Locate the cell with the specified text and output its (X, Y) center coordinate. 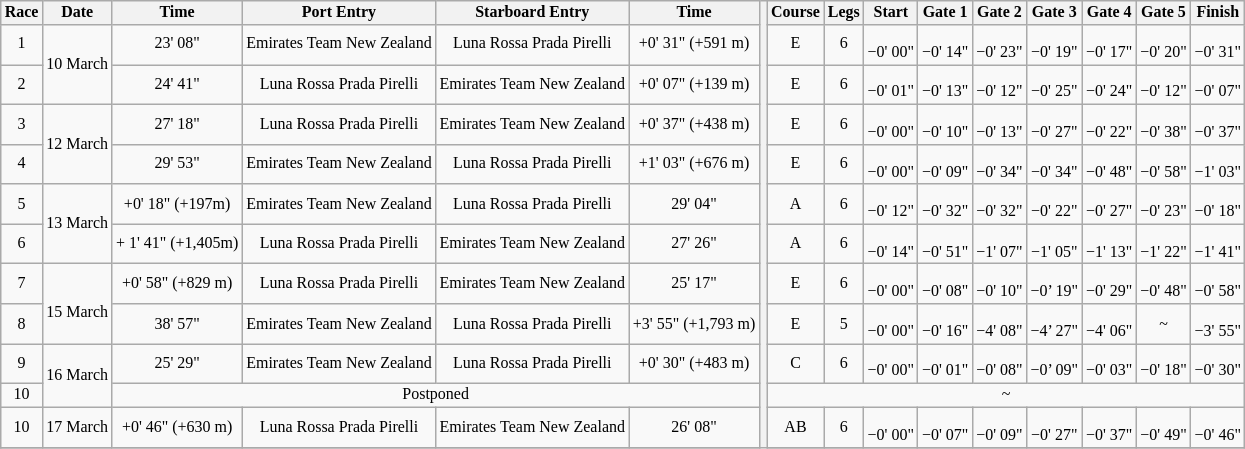
Gate 1 (945, 12)
Port Entry (338, 12)
−0’ 09" (1055, 363)
−4' 06" (1109, 324)
−3' 55" (1218, 324)
+0' 18" (+197m) (177, 204)
26' 08" (694, 427)
16 March (77, 375)
−1' 13" (1109, 244)
+1' 03" (+676 m) (694, 164)
+0' 07" (+139 m) (694, 84)
AB (796, 427)
−0' 49" (1163, 427)
1 (22, 44)
Race (22, 12)
−0' 38" (1163, 124)
+0' 31" (+591 m) (694, 44)
−0' 03" (1109, 363)
−0' 25" (1055, 84)
25' 17" (694, 284)
25' 29" (177, 363)
7 (22, 284)
17 March (77, 427)
38' 57" (177, 324)
9 (22, 363)
−0' 31" (1218, 44)
Gate 5 (1163, 12)
−0’ 19" (1055, 284)
2 (22, 84)
13 March (77, 224)
−0' 19" (1055, 44)
29' 53" (177, 164)
+ 1' 41" (+1,405m) (177, 244)
Gate 3 (1055, 12)
Finish (1218, 12)
−0' 24" (1109, 84)
+0' 46" (+630 m) (177, 427)
Postponed (436, 395)
29' 04" (694, 204)
−1' 07" (999, 244)
23' 08" (177, 44)
C (796, 363)
Start (891, 12)
−1' 41" (1218, 244)
−4' 08" (999, 324)
3 (22, 124)
10 March (77, 64)
Gate 2 (999, 12)
8 (22, 324)
−0' 29" (1109, 284)
−1' 22" (1163, 244)
−4’ 27" (1055, 324)
Date (77, 12)
−0' 30" (1218, 363)
+0' 58" (+829 m) (177, 284)
+0' 30" (+483 m) (694, 363)
Legs (844, 12)
12 March (77, 144)
−0' 20" (1163, 44)
−1' 05" (1055, 244)
−1' 03" (1218, 164)
Gate 4 (1109, 12)
24' 41" (177, 84)
+3' 55" (+1,793 m) (694, 324)
Starboard Entry (532, 12)
Course (796, 12)
27' 26" (694, 244)
−0' 17" (1109, 44)
15 March (77, 304)
−0' 51" (945, 244)
−0' 16" (945, 324)
+0' 37" (+438 m) (694, 124)
−0' 46" (1218, 427)
4 (22, 164)
27' 18" (177, 124)
